For the text-containing cell, return its midpoint in [x, y] coordinate format. 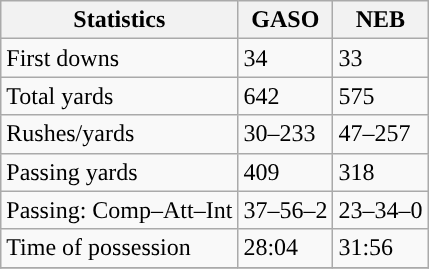
28:04 [286, 248]
NEB [380, 20]
47–257 [380, 134]
642 [286, 96]
33 [380, 58]
Statistics [120, 20]
Passing: Comp–Att–Int [120, 210]
First downs [120, 58]
Rushes/yards [120, 134]
575 [380, 96]
Total yards [120, 96]
409 [286, 172]
31:56 [380, 248]
34 [286, 58]
37–56–2 [286, 210]
318 [380, 172]
23–34–0 [380, 210]
Time of possession [120, 248]
GASO [286, 20]
30–233 [286, 134]
Passing yards [120, 172]
